Search for the cell housing the specified text and yield its [X, Y] center coordinate. 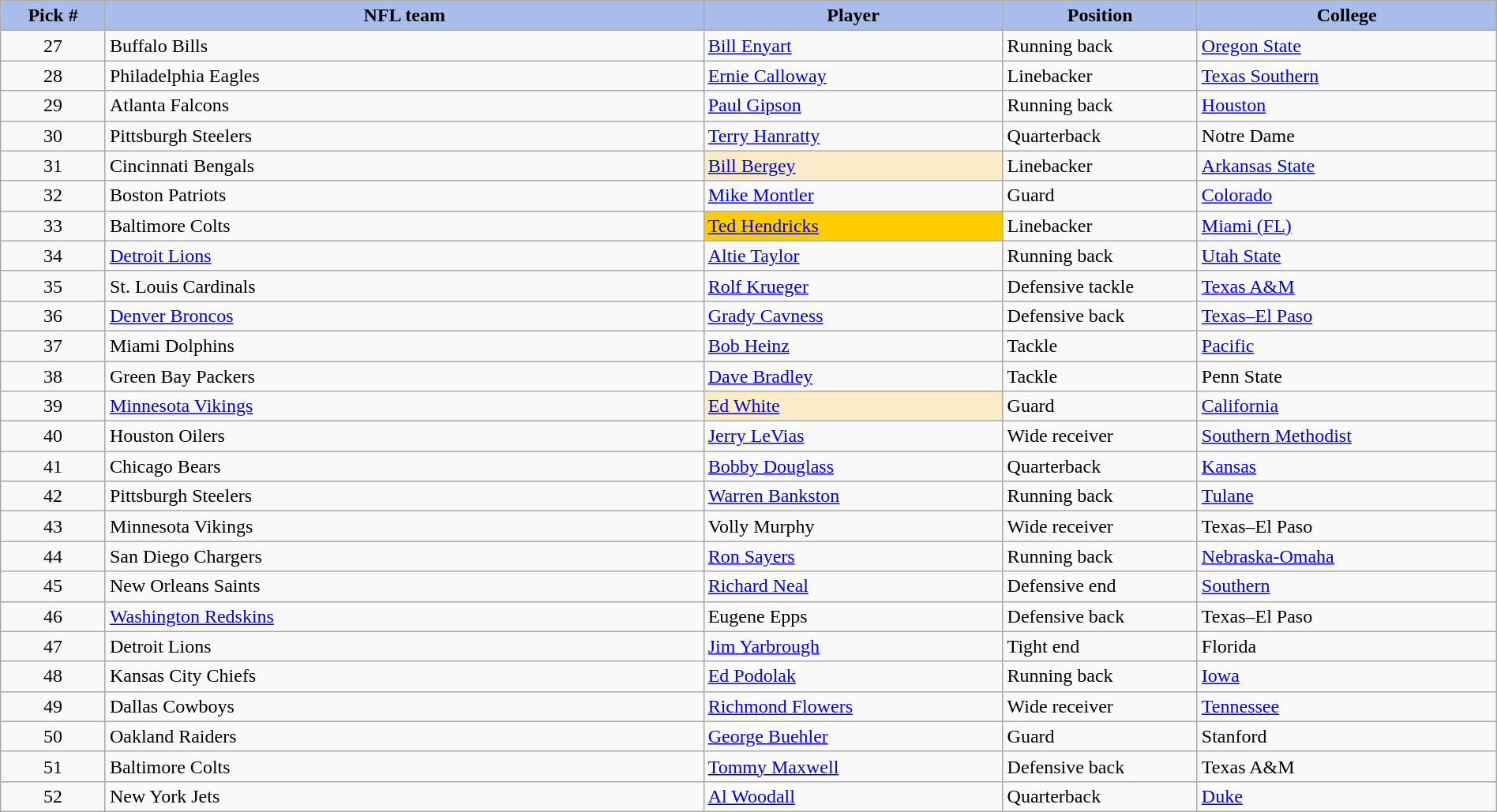
51 [54, 766]
33 [54, 226]
Iowa [1347, 676]
44 [54, 556]
Nebraska-Omaha [1347, 556]
Oakland Raiders [404, 736]
Tommy Maxwell [853, 766]
Altie Taylor [853, 256]
Denver Broncos [404, 316]
Colorado [1347, 196]
Southern Methodist [1347, 436]
43 [54, 526]
Bob Heinz [853, 346]
Pick # [54, 16]
College [1347, 16]
Al Woodall [853, 796]
Miami Dolphins [404, 346]
Defensive tackle [1100, 286]
Dave Bradley [853, 376]
Cincinnati Bengals [404, 166]
Bill Bergey [853, 166]
Eugene Epps [853, 616]
Player [853, 16]
32 [54, 196]
New York Jets [404, 796]
28 [54, 76]
36 [54, 316]
Utah State [1347, 256]
San Diego Chargers [404, 556]
45 [54, 586]
Green Bay Packers [404, 376]
46 [54, 616]
George Buehler [853, 736]
27 [54, 46]
Volly Murphy [853, 526]
Houston [1347, 106]
Tight end [1100, 646]
Ted Hendricks [853, 226]
Stanford [1347, 736]
Miami (FL) [1347, 226]
Philadelphia Eagles [404, 76]
Atlanta Falcons [404, 106]
50 [54, 736]
39 [54, 406]
Washington Redskins [404, 616]
41 [54, 466]
Southern [1347, 586]
Jim Yarbrough [853, 646]
Richmond Flowers [853, 706]
Terry Hanratty [853, 136]
Defensive end [1100, 586]
Florida [1347, 646]
Rolf Krueger [853, 286]
Bobby Douglass [853, 466]
38 [54, 376]
St. Louis Cardinals [404, 286]
42 [54, 496]
Ed Podolak [853, 676]
Duke [1347, 796]
Jerry LeVias [853, 436]
Warren Bankston [853, 496]
Pacific [1347, 346]
52 [54, 796]
Houston Oilers [404, 436]
Texas Southern [1347, 76]
Position [1100, 16]
Ron Sayers [853, 556]
34 [54, 256]
47 [54, 646]
NFL team [404, 16]
Kansas [1347, 466]
California [1347, 406]
Dallas Cowboys [404, 706]
Arkansas State [1347, 166]
30 [54, 136]
Tulane [1347, 496]
Paul Gipson [853, 106]
Notre Dame [1347, 136]
Chicago Bears [404, 466]
Buffalo Bills [404, 46]
40 [54, 436]
48 [54, 676]
Ernie Calloway [853, 76]
Richard Neal [853, 586]
49 [54, 706]
Tennessee [1347, 706]
Grady Cavness [853, 316]
35 [54, 286]
Oregon State [1347, 46]
Kansas City Chiefs [404, 676]
New Orleans Saints [404, 586]
29 [54, 106]
Ed White [853, 406]
Boston Patriots [404, 196]
37 [54, 346]
Mike Montler [853, 196]
Bill Enyart [853, 46]
31 [54, 166]
Penn State [1347, 376]
